Determine the [X, Y] coordinate at the center of the cell enclosing the given text.  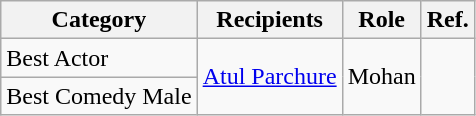
Recipients [270, 20]
Mohan [382, 77]
Category [99, 20]
Role [382, 20]
Atul Parchure [270, 77]
Best Actor [99, 58]
Ref. [448, 20]
Best Comedy Male [99, 96]
